Scan for the cell matching the given text and deliver its (X, Y) coordinate at center. 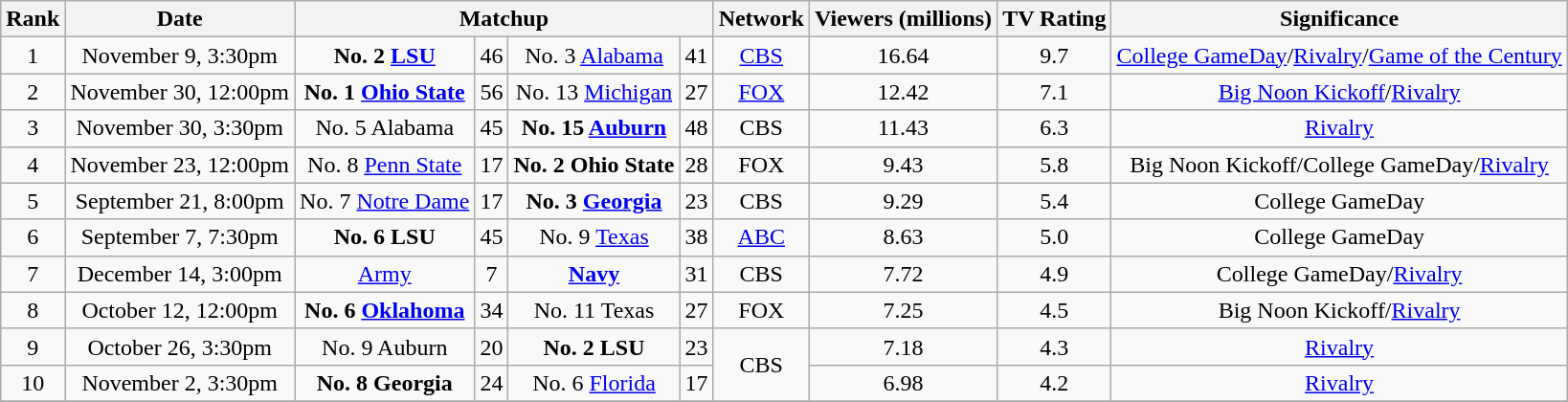
4.3 (1055, 346)
No. 8 Georgia (385, 383)
7.72 (903, 274)
4.5 (1055, 310)
4 (33, 165)
September 7, 7:30pm (180, 237)
No. 11 Texas (594, 310)
Army (385, 274)
24 (492, 383)
November 23, 12:00pm (180, 165)
No. 2 Ohio State (594, 165)
TV Rating (1055, 19)
5 (33, 201)
September 21, 8:00pm (180, 201)
9 (33, 346)
No. 1 Ohio State (385, 92)
No. 6 LSU (385, 237)
7.18 (903, 346)
Date (180, 19)
No. 8 Penn State (385, 165)
46 (492, 56)
20 (492, 346)
31 (697, 274)
October 26, 3:30pm (180, 346)
12.42 (903, 92)
9.29 (903, 201)
Significance (1339, 19)
9.43 (903, 165)
No. 5 Alabama (385, 128)
7.1 (1055, 92)
November 30, 3:30pm (180, 128)
10 (33, 383)
5.4 (1055, 201)
No. 3 Georgia (594, 201)
Rank (33, 19)
Viewers (millions) (903, 19)
7.25 (903, 310)
November 9, 3:30pm (180, 56)
No. 13 Michigan (594, 92)
ABC (761, 237)
No. 9 Auburn (385, 346)
6.98 (903, 383)
No. 7 Notre Dame (385, 201)
No. 6 Oklahoma (385, 310)
December 14, 3:00pm (180, 274)
Navy (594, 274)
3 (33, 128)
No. 15 Auburn (594, 128)
16.64 (903, 56)
November 2, 3:30pm (180, 383)
4.2 (1055, 383)
Matchup (504, 19)
11.43 (903, 128)
No. 3 Alabama (594, 56)
41 (697, 56)
34 (492, 310)
2 (33, 92)
College GameDay/Rivalry/Game of the Century (1339, 56)
1 (33, 56)
6.3 (1055, 128)
28 (697, 165)
5.0 (1055, 237)
No. 9 Texas (594, 237)
No. 6 Florida (594, 383)
4.9 (1055, 274)
38 (697, 237)
9.7 (1055, 56)
56 (492, 92)
Big Noon Kickoff/College GameDay/Rivalry (1339, 165)
Network (761, 19)
5.8 (1055, 165)
8.63 (903, 237)
November 30, 12:00pm (180, 92)
October 12, 12:00pm (180, 310)
College GameDay/Rivalry (1339, 274)
6 (33, 237)
8 (33, 310)
48 (697, 128)
